Locate the cell with the specified text and output its [X, Y] center coordinate. 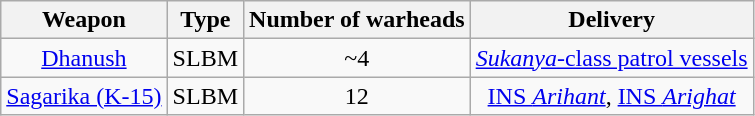
~4 [358, 58]
Number of warheads [358, 20]
Sagarika (K-15) [84, 96]
INS Arihant, INS Arighat [612, 96]
Delivery [612, 20]
Sukanya-class patrol vessels [612, 58]
Dhanush [84, 58]
12 [358, 96]
Weapon [84, 20]
Type [205, 20]
